Identify which cell holds the provided text, then report its (X, Y) central coordinate. 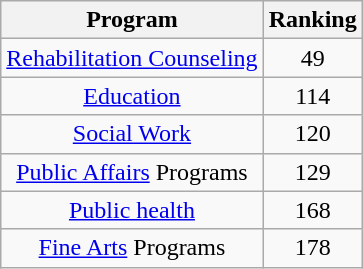
168 (312, 210)
49 (312, 58)
120 (312, 134)
Ranking (312, 20)
114 (312, 96)
Public Affairs Programs (132, 172)
129 (312, 172)
Fine Arts Programs (132, 248)
Public health (132, 210)
Rehabilitation Counseling (132, 58)
Social Work (132, 134)
178 (312, 248)
Program (132, 20)
Education (132, 96)
